Find where the given text appears and provide that cell's center as (x, y) coordinate. 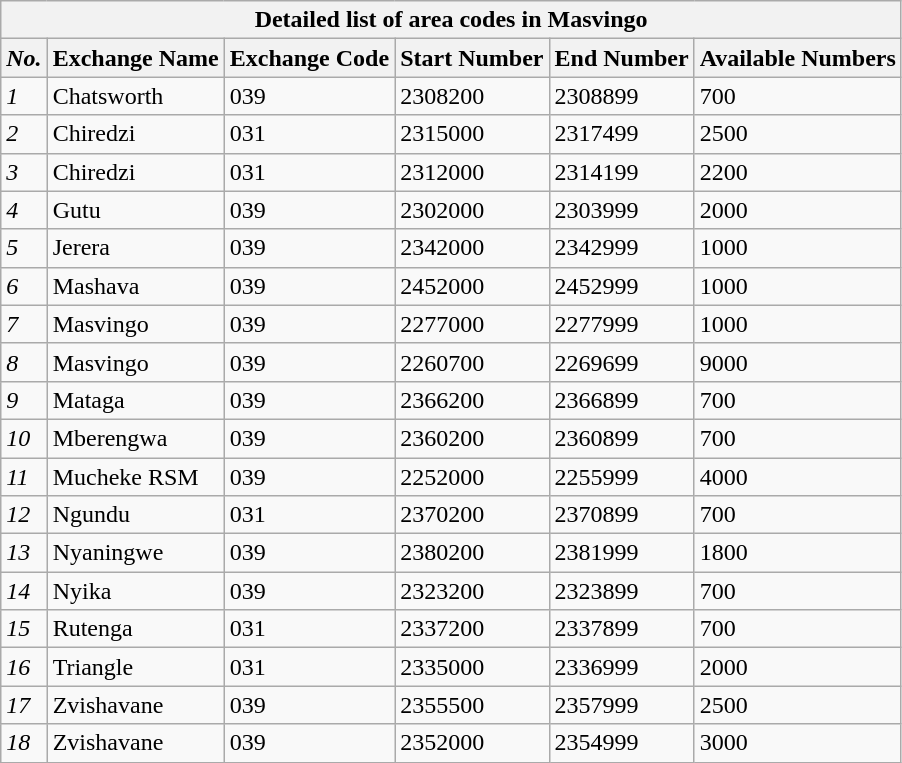
2354999 (622, 743)
2335000 (472, 667)
2277000 (472, 324)
2312000 (472, 172)
2355500 (472, 705)
3000 (798, 743)
1800 (798, 553)
2317499 (622, 134)
13 (24, 553)
Mashava (136, 286)
Mataga (136, 400)
10 (24, 438)
Triangle (136, 667)
4 (24, 210)
Chatsworth (136, 96)
2342000 (472, 248)
Available Numbers (798, 58)
No. (24, 58)
2323899 (622, 591)
2200 (798, 172)
12 (24, 515)
1 (24, 96)
Gutu (136, 210)
Ngundu (136, 515)
Detailed list of area codes in Masvingo (452, 20)
8 (24, 362)
2452000 (472, 286)
Start Number (472, 58)
2 (24, 134)
3 (24, 172)
End Number (622, 58)
2337200 (472, 629)
2342999 (622, 248)
2360899 (622, 438)
2380200 (472, 553)
9 (24, 400)
6 (24, 286)
2315000 (472, 134)
Mucheke RSM (136, 477)
Mberengwa (136, 438)
2260700 (472, 362)
2366899 (622, 400)
Nyaningwe (136, 553)
Nyika (136, 591)
2314199 (622, 172)
17 (24, 705)
2381999 (622, 553)
15 (24, 629)
2352000 (472, 743)
9000 (798, 362)
2357999 (622, 705)
2302000 (472, 210)
14 (24, 591)
2269699 (622, 362)
2452999 (622, 286)
5 (24, 248)
Exchange Code (309, 58)
2370899 (622, 515)
18 (24, 743)
2366200 (472, 400)
4000 (798, 477)
2336999 (622, 667)
2337899 (622, 629)
2370200 (472, 515)
11 (24, 477)
Rutenga (136, 629)
2308899 (622, 96)
2255999 (622, 477)
16 (24, 667)
2277999 (622, 324)
2252000 (472, 477)
2308200 (472, 96)
Exchange Name (136, 58)
2360200 (472, 438)
7 (24, 324)
2303999 (622, 210)
2323200 (472, 591)
Jerera (136, 248)
